Scan for the cell matching the given text and deliver its [x, y] coordinate at center. 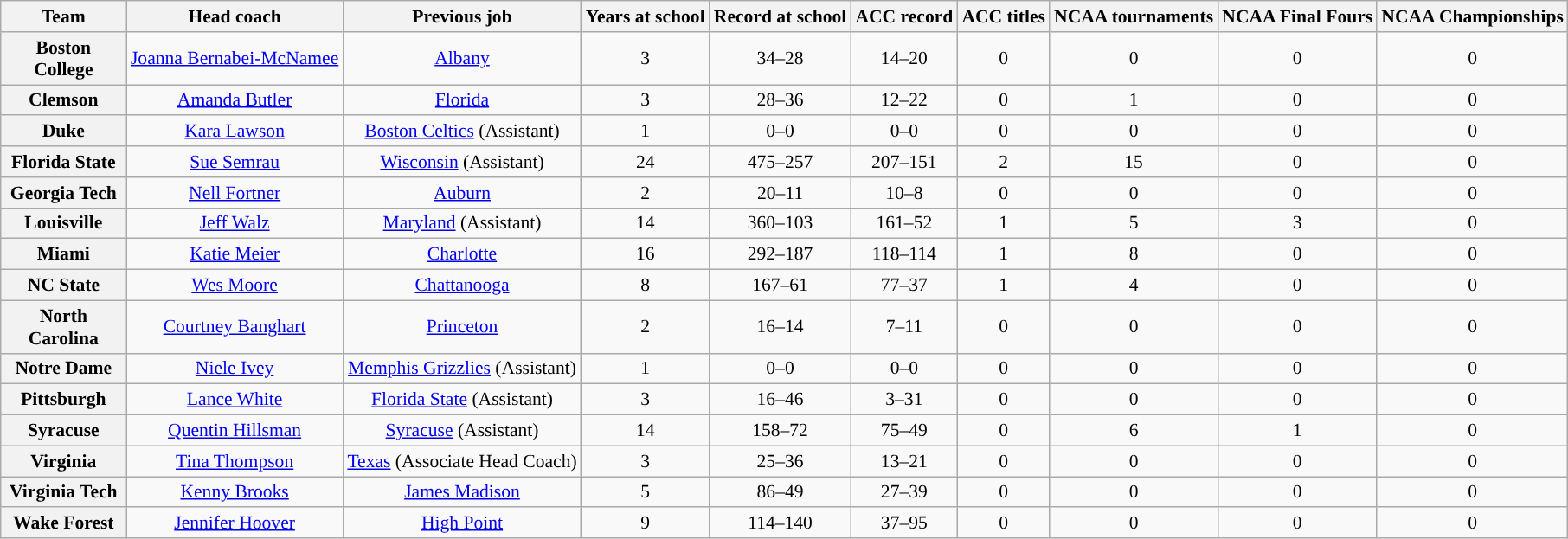
Jeff Walz [235, 223]
NCAA Final Fours [1297, 16]
15 [1134, 162]
Florida State (Assistant) [462, 400]
Florida [462, 100]
Courtney Banghart [235, 327]
12–22 [903, 100]
Boston College [64, 59]
Team [64, 16]
77–37 [903, 286]
167–61 [781, 286]
158–72 [781, 431]
Boston Celtics (Assistant) [462, 132]
Wisconsin (Assistant) [462, 162]
6 [1134, 431]
207–151 [903, 162]
16–14 [781, 327]
16–46 [781, 400]
Amanda Butler [235, 100]
10–8 [903, 193]
360–103 [781, 223]
Record at school [781, 16]
Syracuse [64, 431]
34–28 [781, 59]
Previous job [462, 16]
Albany [462, 59]
Head coach [235, 16]
Notre Dame [64, 369]
161–52 [903, 223]
Pittsburgh [64, 400]
Auburn [462, 193]
James Madison [462, 492]
20–11 [781, 193]
Joanna Bernabei-McNamee [235, 59]
28–36 [781, 100]
NCAA tournaments [1134, 16]
75–49 [903, 431]
NCAA Championships [1473, 16]
Years at school [646, 16]
Duke [64, 132]
North Carolina [64, 327]
Tina Thompson [235, 461]
Georgia Tech [64, 193]
86–49 [781, 492]
Chattanooga [462, 286]
Miami [64, 254]
Virginia [64, 461]
Jennifer Hoover [235, 523]
Louisville [64, 223]
292–187 [781, 254]
Charlotte [462, 254]
NC State [64, 286]
Maryland (Assistant) [462, 223]
Princeton [462, 327]
Lance White [235, 400]
Kenny Brooks [235, 492]
Clemson [64, 100]
Virginia Tech [64, 492]
Florida State [64, 162]
Wake Forest [64, 523]
Katie Meier [235, 254]
25–36 [781, 461]
ACC record [903, 16]
37–95 [903, 523]
475–257 [781, 162]
114–140 [781, 523]
Texas (Associate Head Coach) [462, 461]
Nell Fortner [235, 193]
3–31 [903, 400]
4 [1134, 286]
9 [646, 523]
7–11 [903, 327]
27–39 [903, 492]
Wes Moore [235, 286]
118–114 [903, 254]
Syracuse (Assistant) [462, 431]
Sue Semrau [235, 162]
14–20 [903, 59]
High Point [462, 523]
Kara Lawson [235, 132]
24 [646, 162]
Niele Ivey [235, 369]
13–21 [903, 461]
Quentin Hillsman [235, 431]
ACC titles [1004, 16]
16 [646, 254]
Memphis Grizzlies (Assistant) [462, 369]
